Determine the [X, Y] coordinate at the center of the cell enclosing the given text.  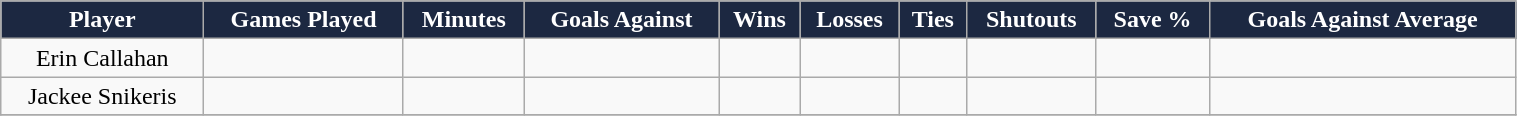
Erin Callahan [102, 58]
Shutouts [1032, 20]
Losses [850, 20]
Player [102, 20]
Save % [1152, 20]
Goals Against [622, 20]
Ties [933, 20]
Minutes [464, 20]
Wins [760, 20]
Goals Against Average [1362, 20]
Games Played [304, 20]
Jackee Snikeris [102, 96]
